Return the [X, Y] coordinate for the center point of the cell that contains the specified text.  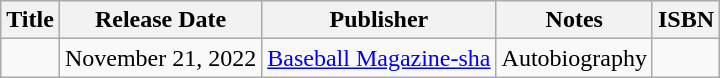
Baseball Magazine-sha [379, 58]
Title [30, 20]
Autobiography [574, 58]
Publisher [379, 20]
Release Date [160, 20]
Notes [574, 20]
ISBN [686, 20]
November 21, 2022 [160, 58]
